Determine the [x, y] coordinate at the center of the cell enclosing the given text.  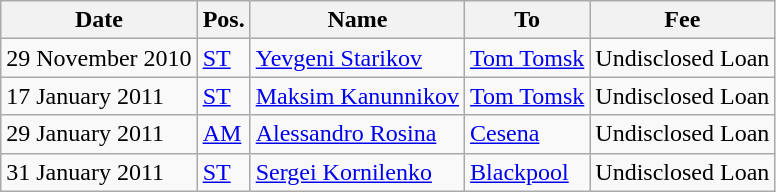
Cesena [528, 134]
To [528, 20]
Name [357, 20]
Maksim Kanunnikov [357, 96]
Pos. [224, 20]
AM [224, 134]
31 January 2011 [99, 172]
29 November 2010 [99, 58]
Alessandro Rosina [357, 134]
Blackpool [528, 172]
Yevgeni Starikov [357, 58]
Fee [682, 20]
Date [99, 20]
17 January 2011 [99, 96]
Sergei Kornilenko [357, 172]
29 January 2011 [99, 134]
